From the cell containing the given text, extract its center point as (X, Y) coordinate. 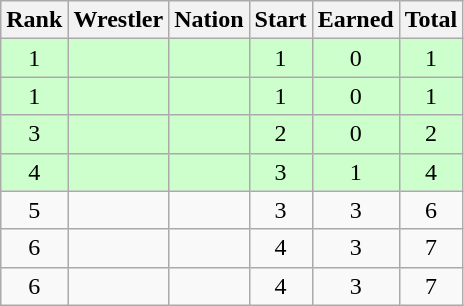
Total (431, 20)
Start (280, 20)
Rank (34, 20)
Nation (209, 20)
5 (34, 210)
Wrestler (118, 20)
Earned (356, 20)
